Pinpoint the cell where the given text exists, returning its (x, y) midpoint coordinate. 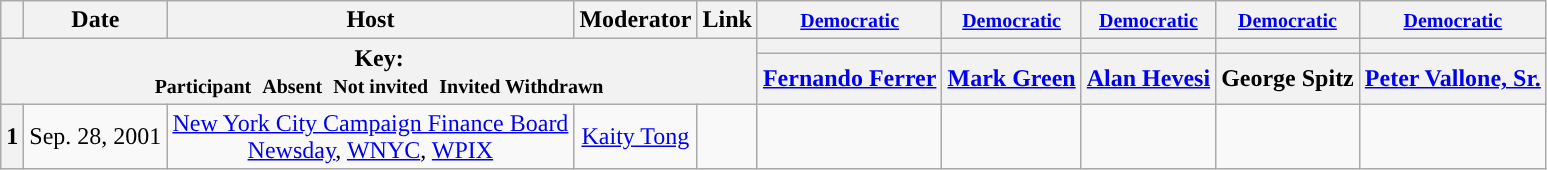
Kaity Tong (636, 136)
Host (370, 20)
Mark Green (1012, 78)
Key: Participant Absent Not invited Invited Withdrawn (380, 72)
Link (727, 20)
Fernando Ferrer (850, 78)
George Spitz (1288, 78)
New York City Campaign Finance BoardNewsday, WNYC, WPIX (370, 136)
Moderator (636, 20)
Alan Hevesi (1148, 78)
Peter Vallone, Sr. (1452, 78)
Date (96, 20)
Sep. 28, 2001 (96, 136)
1 (12, 136)
